Search for the cell housing the specified text and yield its (X, Y) center coordinate. 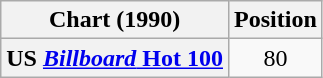
Position (276, 20)
80 (276, 58)
US Billboard Hot 100 (115, 58)
Chart (1990) (115, 20)
